Identify which cell holds the provided text, then report its [x, y] central coordinate. 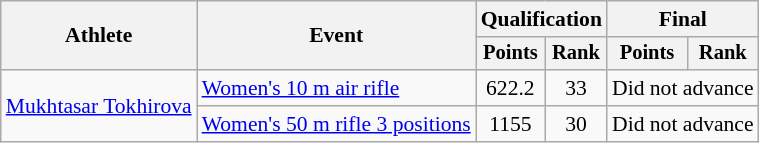
Qualification [542, 19]
Athlete [99, 36]
Mukhtasar Tokhirova [99, 106]
33 [576, 88]
30 [576, 124]
622.2 [510, 88]
Event [336, 36]
Women's 10 m air rifle [336, 88]
Final [683, 19]
1155 [510, 124]
Women's 50 m rifle 3 positions [336, 124]
